Scan for the cell matching the given text and deliver its [X, Y] coordinate at center. 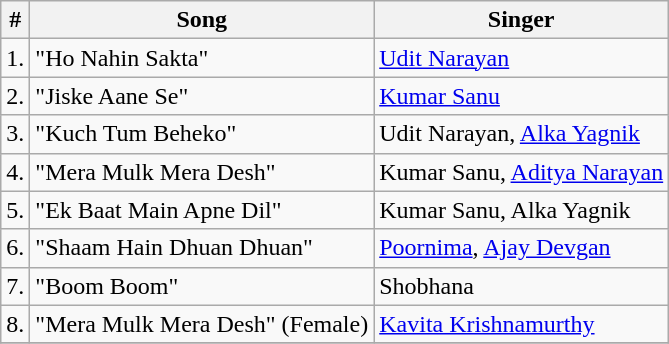
Udit Narayan [522, 58]
3. [16, 134]
"Jiske Aane Se" [202, 96]
"Boom Boom" [202, 286]
"Mera Mulk Mera Desh" (Female) [202, 324]
Singer [522, 20]
1. [16, 58]
Udit Narayan, Alka Yagnik [522, 134]
Song [202, 20]
8. [16, 324]
Kumar Sanu, Aditya Narayan [522, 172]
Poornima, Ajay Devgan [522, 248]
2. [16, 96]
"Mera Mulk Mera Desh" [202, 172]
"Ek Baat Main Apne Dil" [202, 210]
5. [16, 210]
"Shaam Hain Dhuan Dhuan" [202, 248]
# [16, 20]
7. [16, 286]
Kumar Sanu [522, 96]
4. [16, 172]
Kumar Sanu, Alka Yagnik [522, 210]
Kavita Krishnamurthy [522, 324]
Shobhana [522, 286]
"Kuch Tum Beheko" [202, 134]
"Ho Nahin Sakta" [202, 58]
6. [16, 248]
